Capture the cell that displays the provided text and extract its (X, Y) central coordinate. 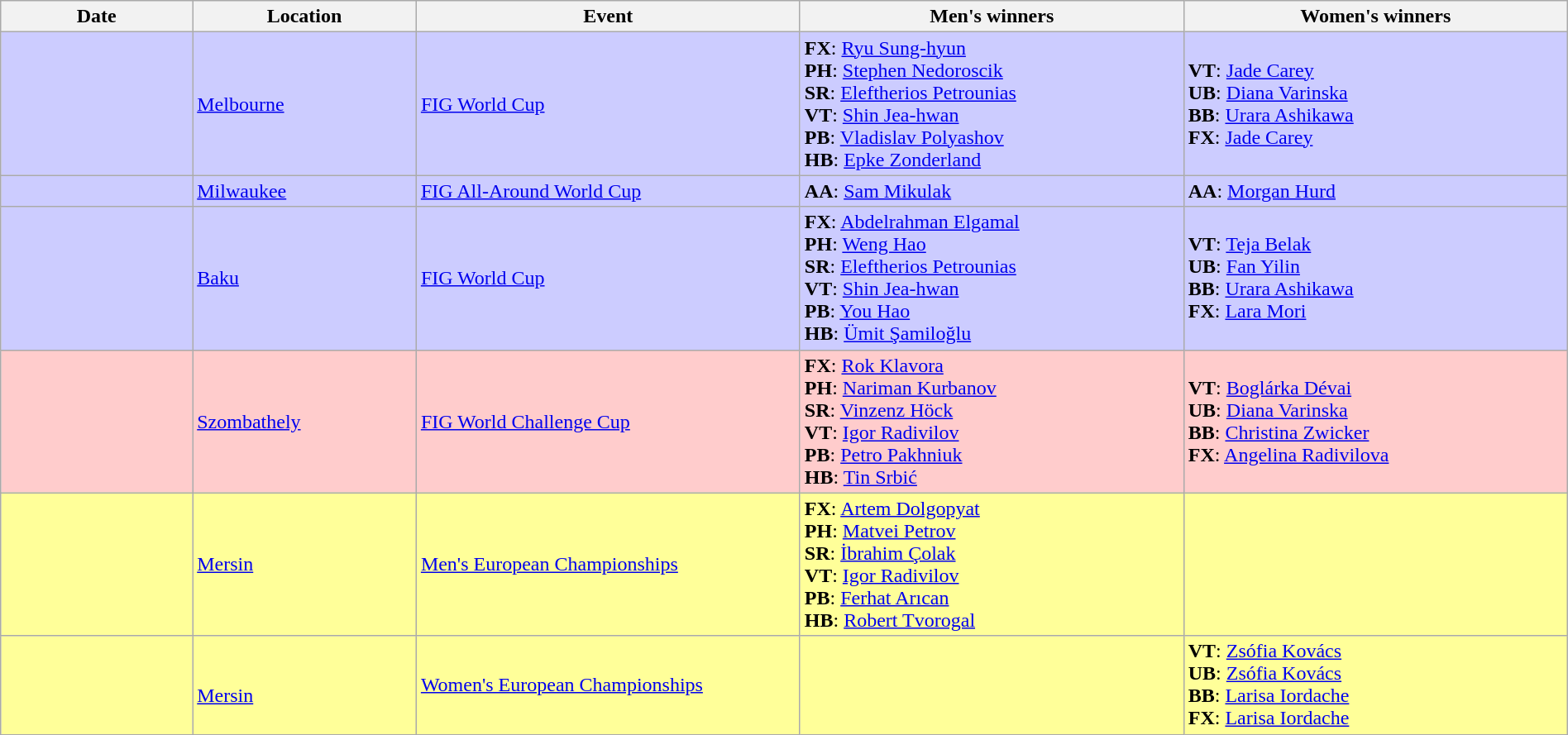
FX: Rok Klavora PH: Nariman Kurbanov SR: Vinzenz Höck VT: Igor Radivilov PB: Petro Pakhniuk HB: Tin Srbić (992, 422)
FIG World Challenge Cup (608, 422)
FX: Artem Dolgopyat PH: Matvei Petrov SR: İbrahim Çolak VT: Igor Radivilov PB: Ferhat Arıcan HB: Robert Tvorogal (992, 564)
Melbourne (304, 104)
FX: Abdelrahman Elgamal PH: Weng Hao SR: Eleftherios Petrounias VT: Shin Jea-hwan PB: You Hao HB: Ümit Şamiloğlu (992, 278)
Location (304, 17)
Men's European Championships (608, 564)
VT: Teja Belak UB: Fan Yilin BB: Urara Ashikawa FX: Lara Mori (1375, 278)
Women's winners (1375, 17)
FIG All-Around World Cup (608, 191)
Milwaukee (304, 191)
AA: Sam Mikulak (992, 191)
VT: Jade Carey UB: Diana Varinska BB: Urara Ashikawa FX: Jade Carey (1375, 104)
Date (97, 17)
VT: Zsófia Kovács UB: Zsófia Kovács BB: Larisa Iordache FX: Larisa Iordache (1375, 685)
Women's European Championships (608, 685)
VT: Boglárka Dévai UB: Diana Varinska BB: Christina Zwicker FX: Angelina Radivilova (1375, 422)
Szombathely (304, 422)
Baku (304, 278)
Men's winners (992, 17)
AA: Morgan Hurd (1375, 191)
Event (608, 17)
FX: Ryu Sung-hyun PH: Stephen Nedoroscik SR: Eleftherios Petrounias VT: Shin Jea-hwan PB: Vladislav Polyashov HB: Epke Zonderland (992, 104)
